Return [X, Y] of the center of cell containing provided text 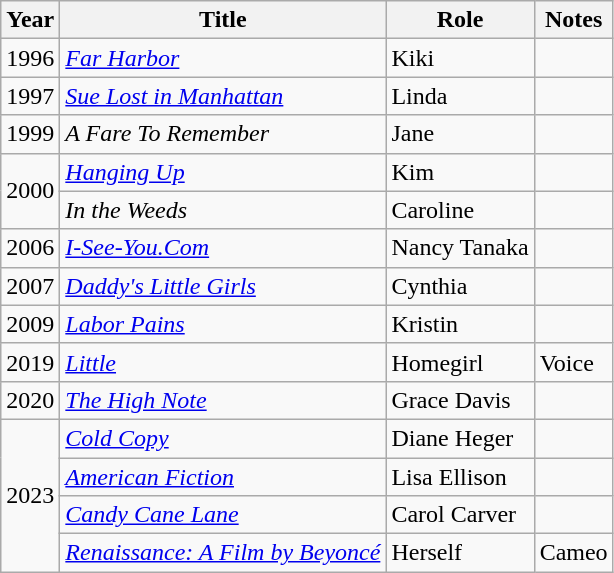
Cameo [574, 553]
Grace Davis [460, 400]
Cynthia [460, 286]
Kristin [460, 324]
Notes [574, 20]
1997 [30, 96]
Far Harbor [223, 58]
2020 [30, 400]
Kim [460, 172]
2000 [30, 191]
Diane Heger [460, 438]
Candy Cane Lane [223, 515]
I-See-You.Com [223, 248]
Little [223, 362]
1996 [30, 58]
2006 [30, 248]
Homegirl [460, 362]
Labor Pains [223, 324]
Title [223, 20]
Kiki [460, 58]
The High Note [223, 400]
2009 [30, 324]
Carol Carver [460, 515]
Voice [574, 362]
American Fiction [223, 477]
Hanging Up [223, 172]
2019 [30, 362]
In the Weeds [223, 210]
Herself [460, 553]
Cold Copy [223, 438]
A Fare To Remember [223, 134]
Jane [460, 134]
2007 [30, 286]
Year [30, 20]
Nancy Tanaka [460, 248]
Sue Lost in Manhattan [223, 96]
Daddy's Little Girls [223, 286]
Linda [460, 96]
1999 [30, 134]
Caroline [460, 210]
Renaissance: A Film by Beyoncé [223, 553]
Lisa Ellison [460, 477]
2023 [30, 495]
Role [460, 20]
